Search for the cell housing the specified text and yield its [X, Y] center coordinate. 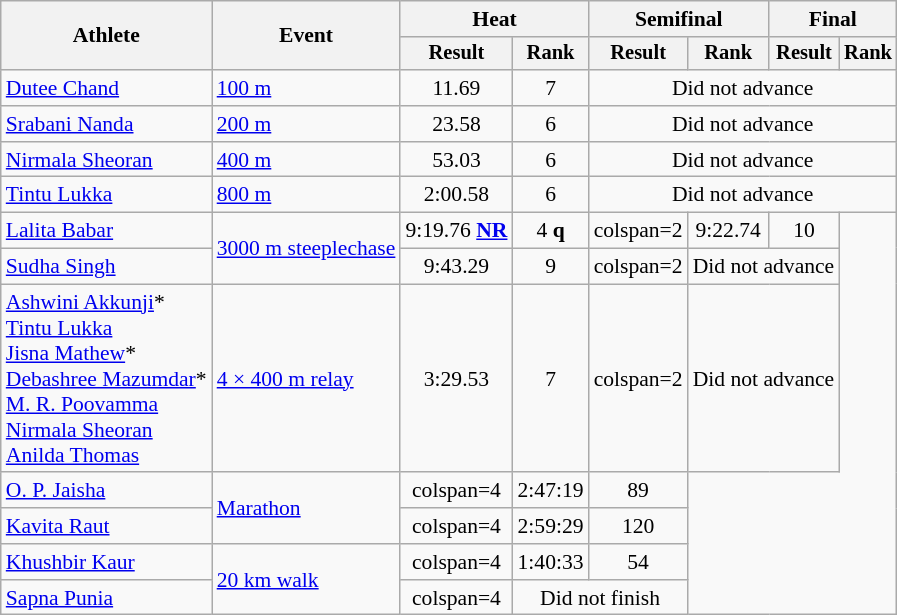
Dutee Chand [106, 88]
20 km walk [306, 580]
Tintu Lukka [106, 195]
4 × 400 m relay [306, 378]
Ashwini Akkunji*Tintu LukkaJisna Mathew*Debashree Mazumdar*M. R. PoovammaNirmala SheoranAnilda Thomas [106, 378]
400 m [306, 160]
89 [638, 491]
O. P. Jaisha [106, 491]
23.58 [456, 124]
53.03 [456, 160]
4 q [551, 231]
2:59:29 [551, 526]
2:47:19 [551, 491]
100 m [306, 88]
Nirmala Sheoran [106, 160]
Lalita Babar [106, 231]
Sudha Singh [106, 267]
Khushbir Kaur [106, 562]
9:19.76 NR [456, 231]
9:22.74 [728, 231]
10 [804, 231]
Heat [494, 19]
54 [638, 562]
11.69 [456, 88]
Event [306, 36]
3000 m steeplechase [306, 248]
Marathon [306, 508]
1:40:33 [551, 562]
2:00.58 [456, 195]
Athlete [106, 36]
Semifinal [679, 19]
9 [551, 267]
200 m [306, 124]
Final [833, 19]
800 m [306, 195]
Kavita Raut [106, 526]
9:43.29 [456, 267]
3:29.53 [456, 378]
Srabani Nanda [106, 124]
120 [638, 526]
